Detect which cell encompasses the target text, then output its [x, y] center coordinate. 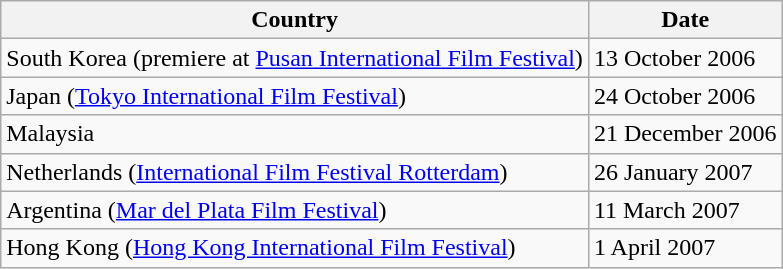
13 October 2006 [685, 58]
Argentina (Mar del Plata Film Festival) [295, 210]
Netherlands (International Film Festival Rotterdam) [295, 172]
Country [295, 20]
26 January 2007 [685, 172]
Hong Kong (Hong Kong International Film Festival) [295, 248]
Date [685, 20]
Malaysia [295, 134]
1 April 2007 [685, 248]
21 December 2006 [685, 134]
South Korea (premiere at Pusan International Film Festival) [295, 58]
Japan (Tokyo International Film Festival) [295, 96]
11 March 2007 [685, 210]
24 October 2006 [685, 96]
